For the text-containing cell, return its midpoint in (x, y) coordinate format. 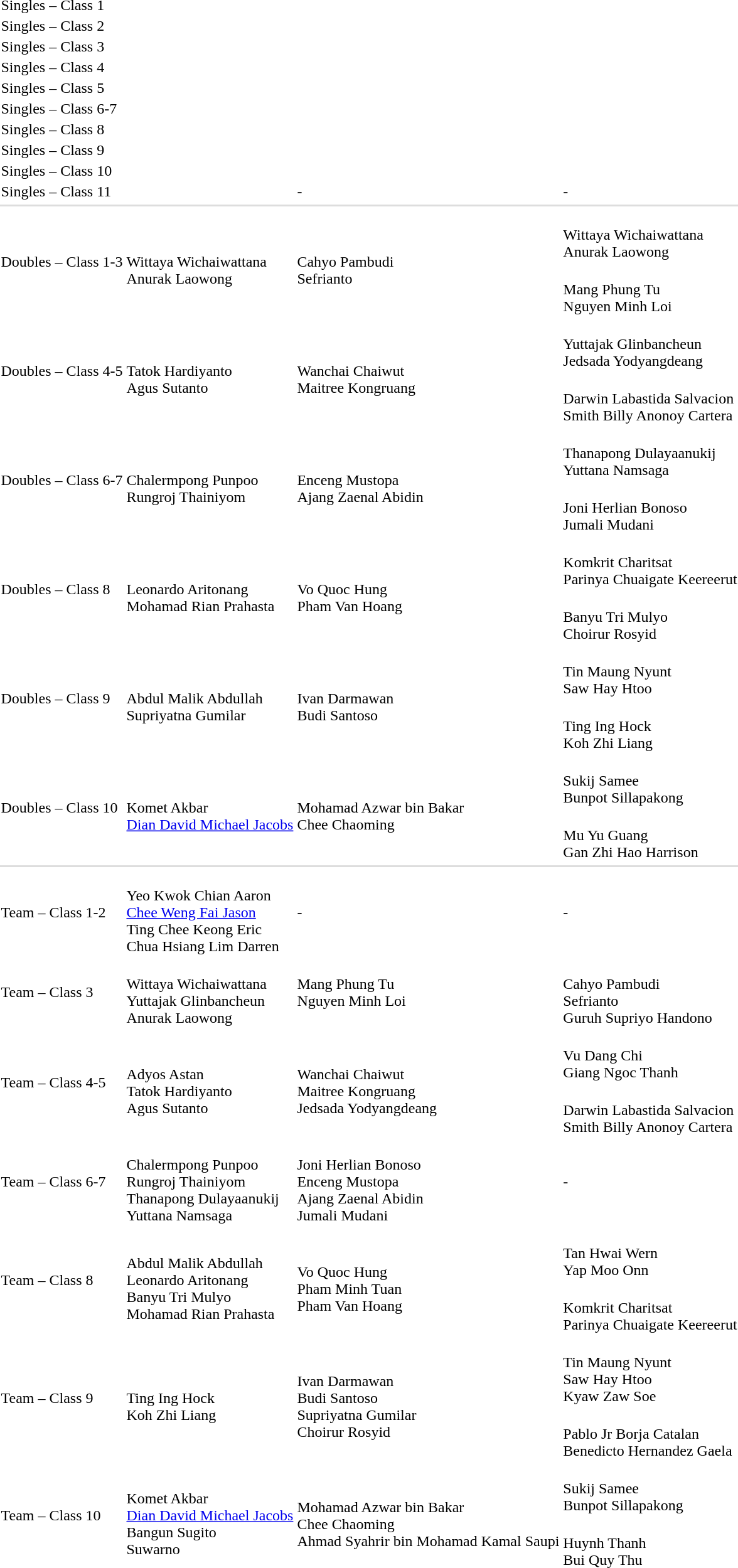
Ivan DarmawanBudi SantosoSupriyatna GumilarChoirur Rosyid (428, 1398)
Cahyo PambudiSefrianto (428, 262)
Thanapong DulayaanukijYuttana Namsaga (650, 453)
Abdul Malik AbdullahSupriyatna Gumilar (210, 699)
Wanchai ChaiwutMaitree Kongruang (428, 371)
Abdul Malik AbdullahLeonardo AritonangBanyu Tri MulyoMohamad Rian Prahasta (210, 1280)
Tan Hwai WernYap Moo Onn (650, 1253)
Team – Class 8 (61, 1280)
Vu Dang ChiGiang Ngoc Thanh (650, 1055)
Singles – Class 10 (61, 171)
Singles – Class 5 (61, 88)
Adyos AstanTatok HardiyantoAgus Sutanto (210, 1083)
Vo Quoc HungPham Minh TuanPham Van Hoang (428, 1280)
Joni Herlian BonosoEnceng MustopaAjang Zaenal AbidinJumali Mudani (428, 1181)
Doubles – Class 10 (61, 808)
Yeo Kwok Chian AaronChee Weng Fai JasonTing Chee Keong EricChua Hsiang Lim Darren (210, 912)
Singles – Class 6-7 (61, 109)
Team – Class 9 (61, 1398)
Tatok HardiyantoAgus Sutanto (210, 371)
Chalermpong PunpooRungroj ThainiyomThanapong DulayaanukijYuttana Namsaga (210, 1181)
Team – Class 3 (61, 993)
Singles – Class 11 (61, 191)
Team – Class 6-7 (61, 1181)
Singles – Class 8 (61, 129)
Enceng MustopaAjang Zaenal Abidin (428, 481)
Yuttajak GlinbancheunJedsada Yodyangdeang (650, 344)
Wanchai ChaiwutMaitree KongruangJedsada Yodyangdeang (428, 1083)
Singles – Class 3 (61, 46)
Ivan DarmawanBudi Santoso (428, 699)
Doubles – Class 8 (61, 590)
Doubles – Class 9 (61, 699)
Cahyo PambudiSefriantoGuruh Supriyo Handono (650, 993)
Singles – Class 9 (61, 150)
Singles – Class 2 (61, 26)
Mu Yu GuangGan Zhi Hao Harrison (650, 835)
Komet AkbarDian David Michael Jacobs (210, 808)
Vo Quoc HungPham Van Hoang (428, 590)
Doubles – Class 4-5 (61, 371)
Team – Class 4-5 (61, 1083)
Doubles – Class 1-3 (61, 262)
Pablo Jr Borja CatalanBenedicto Hernandez Gaela (650, 1434)
Tin Maung NyuntSaw Hay HtooKyaw Zaw Soe (650, 1370)
Leonardo AritonangMohamad Rian Prahasta (210, 590)
Doubles – Class 6-7 (61, 481)
Wittaya WichaiwattanaYuttajak GlinbancheunAnurak Laowong (210, 993)
Team – Class 1-2 (61, 912)
Singles – Class 4 (61, 67)
Chalermpong PunpooRungroj Thainiyom (210, 481)
Mohamad Azwar bin BakarChee Chaoming (428, 808)
Banyu Tri MulyoChoirur Rosyid (650, 617)
Joni Herlian BonosoJumali Mudani (650, 508)
Tin Maung NyuntSaw Hay Htoo (650, 671)
